From the cell containing the given text, extract its center point as (X, Y) coordinate. 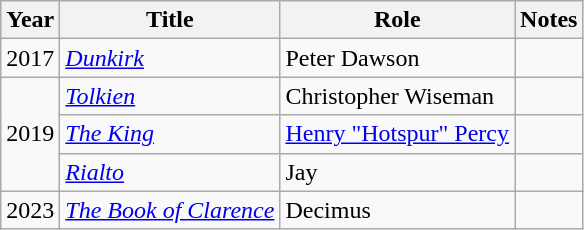
Dunkirk (170, 58)
Peter Dawson (398, 58)
2019 (30, 134)
Jay (398, 172)
2017 (30, 58)
The Book of Clarence (170, 210)
Title (170, 20)
Henry "Hotspur" Percy (398, 134)
Notes (549, 20)
2023 (30, 210)
The King (170, 134)
Year (30, 20)
Decimus (398, 210)
Christopher Wiseman (398, 96)
Role (398, 20)
Rialto (170, 172)
Tolkien (170, 96)
